Pinpoint the cell where the given text exists, returning its (x, y) midpoint coordinate. 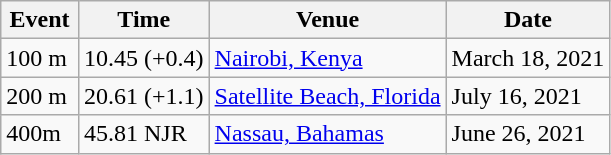
Date (528, 20)
June 26, 2021 (528, 134)
Satellite Beach, Florida (328, 96)
Nairobi, Kenya (328, 58)
100 m (40, 58)
Event (40, 20)
400m (40, 134)
45.81 NJR (144, 134)
Nassau, Bahamas (328, 134)
March 18, 2021 (528, 58)
20.61 (+1.1) (144, 96)
Time (144, 20)
200 m (40, 96)
10.45 (+0.4) (144, 58)
July 16, 2021 (528, 96)
Venue (328, 20)
